For the text-containing cell, return its midpoint in [X, Y] coordinate format. 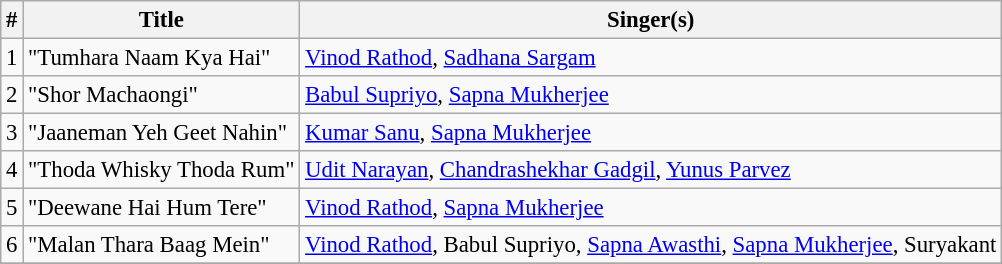
Kumar Sanu, Sapna Mukherjee [651, 133]
Title [162, 20]
"Malan Thara Baag Mein" [162, 245]
"Thoda Whisky Thoda Rum" [162, 170]
Vinod Rathod, Sapna Mukherjee [651, 208]
"Jaaneman Yeh Geet Nahin" [162, 133]
"Tumhara Naam Kya Hai" [162, 58]
"Shor Machaongi" [162, 95]
3 [12, 133]
5 [12, 208]
Babul Supriyo, Sapna Mukherjee [651, 95]
Udit Narayan, Chandrashekhar Gadgil, Yunus Parvez [651, 170]
# [12, 20]
2 [12, 95]
4 [12, 170]
"Deewane Hai Hum Tere" [162, 208]
6 [12, 245]
Singer(s) [651, 20]
Vinod Rathod, Sadhana Sargam [651, 58]
1 [12, 58]
Vinod Rathod, Babul Supriyo, Sapna Awasthi, Sapna Mukherjee, Suryakant [651, 245]
